From the cell containing the given text, extract its center point as [x, y] coordinate. 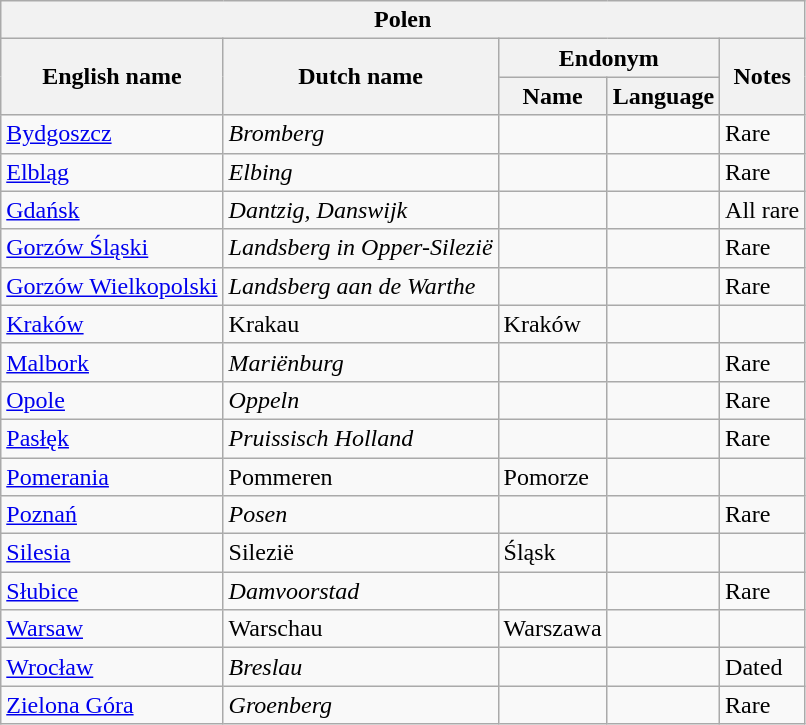
Posen [360, 515]
Endonym [609, 58]
Malbork [112, 362]
Zielona Góra [112, 705]
Warszawa [552, 629]
Landsberg aan de Warthe [360, 286]
Elbing [360, 172]
Warschau [360, 629]
Oppeln [360, 400]
Name [552, 96]
Language [663, 96]
English name [112, 77]
Breslau [360, 667]
Pommeren [360, 477]
Wrocław [112, 667]
Dutch name [360, 77]
Śląsk [552, 553]
Pruissisch Holland [360, 438]
Dated [762, 667]
Polen [403, 20]
All rare [762, 210]
Damvoorstad [360, 591]
Pomerania [112, 477]
Pomorze [552, 477]
Warsaw [112, 629]
Bydgoszcz [112, 134]
Silesia [112, 553]
Gorzów Wielkopolski [112, 286]
Gdańsk [112, 210]
Pasłęk [112, 438]
Krakau [360, 324]
Gorzów Śląski [112, 248]
Dantzig, Danswijk [360, 210]
Słubice [112, 591]
Notes [762, 77]
Landsberg in Opper-Silezië [360, 248]
Elbląg [112, 172]
Opole [112, 400]
Poznań [112, 515]
Bromberg [360, 134]
Mariënburg [360, 362]
Groenberg [360, 705]
Silezië [360, 553]
